Return the (x, y) coordinate for the center point of the cell that contains the specified text.  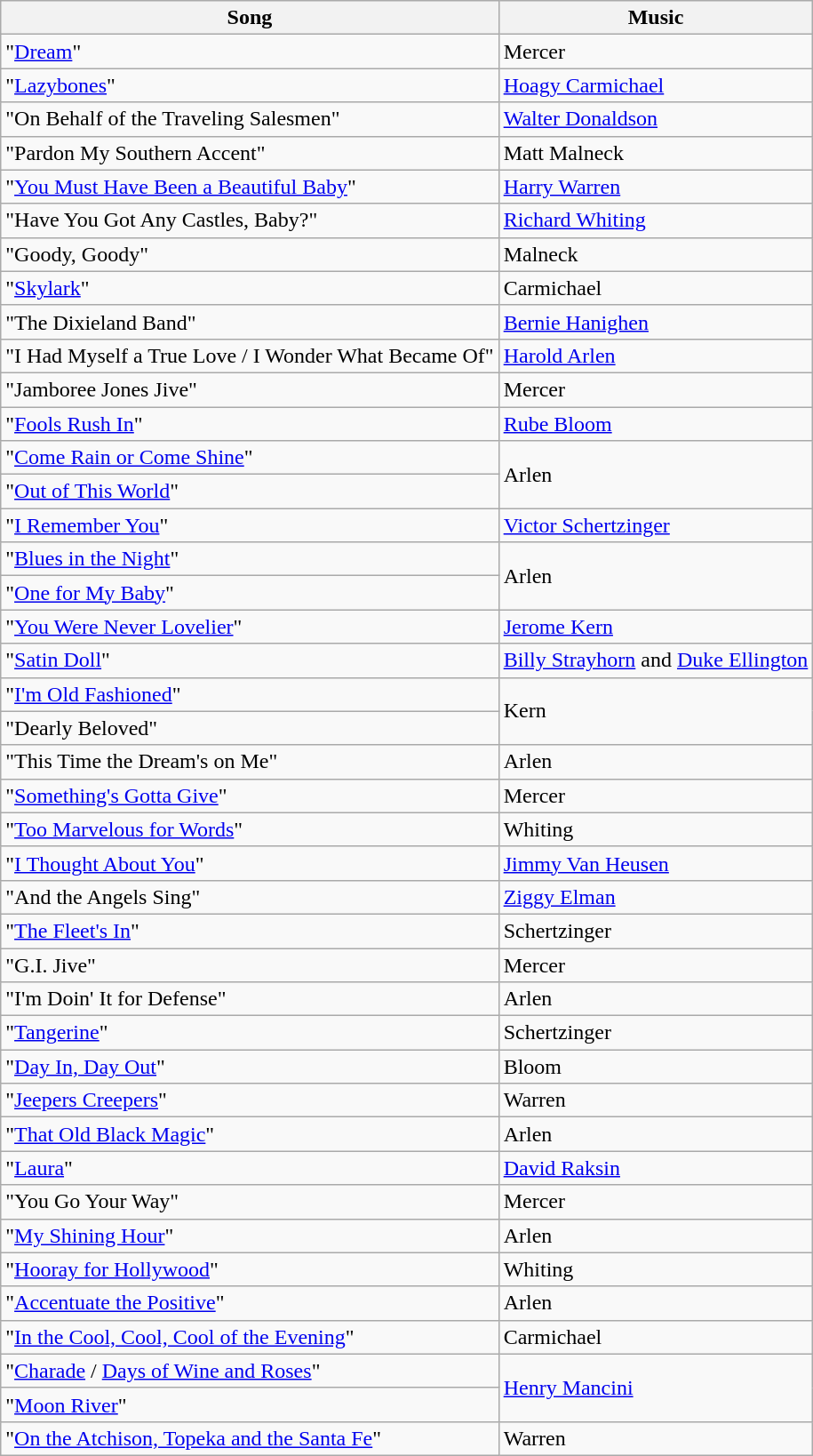
"You Were Never Lovelier" (250, 627)
"The Fleet's In" (250, 931)
"Come Rain or Come Shine" (250, 458)
Song (250, 18)
"Laura" (250, 1168)
"I Thought About You" (250, 863)
"I'm Old Fashioned" (250, 694)
Harold Arlen (656, 356)
Billy Strayhorn and Duke Ellington (656, 660)
"This Time the Dream's on Me" (250, 762)
"G.I. Jive" (250, 964)
Rube Bloom (656, 424)
"You Go Your Way" (250, 1202)
"Charade / Days of Wine and Roses" (250, 1371)
"Dream" (250, 52)
"Pardon My Southern Accent" (250, 153)
"Moon River" (250, 1404)
"Out of This World" (250, 492)
"Too Marvelous for Words" (250, 829)
"Blues in the Night" (250, 559)
Ziggy Elman (656, 897)
"Something's Gotta Give" (250, 796)
Matt Malneck (656, 153)
Harry Warren (656, 187)
"I Had Myself a True Love / I Wonder What Became Of" (250, 356)
Bernie Hanighen (656, 322)
"On the Atchison, Topeka and the Santa Fe" (250, 1438)
"Goody, Goody" (250, 254)
"Fools Rush In" (250, 424)
Walter Donaldson (656, 119)
"And the Angels Sing" (250, 897)
"Accentuate the Positive" (250, 1303)
"You Must Have Been a Beautiful Baby" (250, 187)
"I Remember You" (250, 525)
Victor Schertzinger (656, 525)
"Have You Got Any Castles, Baby?" (250, 220)
Henry Mancini (656, 1388)
"That Old Black Magic" (250, 1134)
Jerome Kern (656, 627)
Hoagy Carmichael (656, 85)
Malneck (656, 254)
"The Dixieland Band" (250, 322)
Richard Whiting (656, 220)
"Satin Doll" (250, 660)
"Lazybones" (250, 85)
"Jamboree Jones Jive" (250, 389)
"One for My Baby" (250, 593)
"Day In, Day Out" (250, 1067)
"On Behalf of the Traveling Salesmen" (250, 119)
"My Shining Hour" (250, 1236)
"Hooray for Hollywood" (250, 1269)
"Dearly Beloved" (250, 728)
Kern (656, 711)
David Raksin (656, 1168)
"In the Cool, Cool, Cool of the Evening" (250, 1337)
Bloom (656, 1067)
"Skylark" (250, 288)
Music (656, 18)
"Tangerine" (250, 1033)
Jimmy Van Heusen (656, 863)
"Jeepers Creepers" (250, 1100)
"I'm Doin' It for Defense" (250, 999)
